For the text-containing cell, return its midpoint in (x, y) coordinate format. 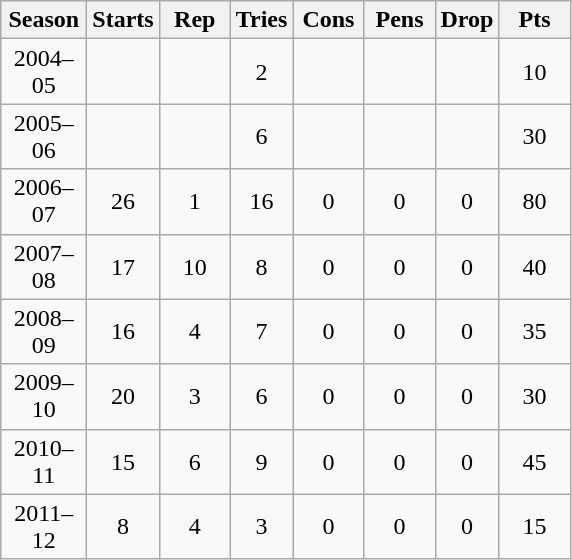
45 (534, 462)
17 (123, 266)
1 (194, 202)
Cons (328, 20)
2007–08 (44, 266)
Drop (467, 20)
26 (123, 202)
Season (44, 20)
2009–10 (44, 396)
Pts (534, 20)
Rep (194, 20)
2005–06 (44, 136)
2008–09 (44, 332)
Starts (123, 20)
Pens (400, 20)
2010–11 (44, 462)
7 (262, 332)
2 (262, 72)
Tries (262, 20)
35 (534, 332)
2006–07 (44, 202)
20 (123, 396)
2011–12 (44, 526)
40 (534, 266)
9 (262, 462)
2004–05 (44, 72)
80 (534, 202)
